From the cell containing the given text, extract its center point as (X, Y) coordinate. 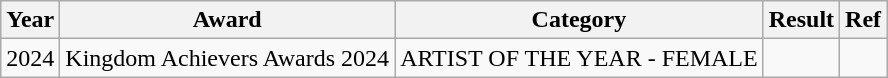
Ref (864, 20)
Category (580, 20)
Award (228, 20)
Year (30, 20)
Kingdom Achievers Awards 2024 (228, 58)
Result (801, 20)
2024 (30, 58)
ARTIST OF THE YEAR - FEMALE (580, 58)
